Return the [x, y] coordinate for the center point of the cell that contains the specified text.  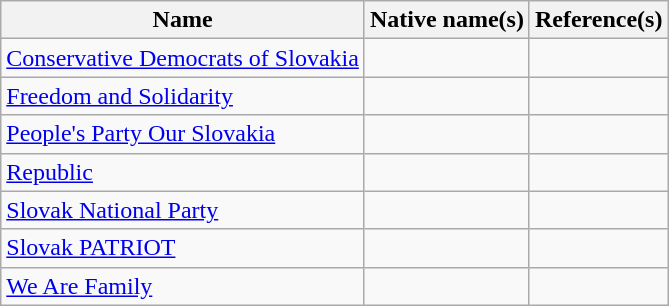
Slovak PATRIOT [183, 248]
People's Party Our Slovakia [183, 134]
Native name(s) [446, 20]
Reference(s) [598, 20]
Name [183, 20]
Freedom and Solidarity [183, 96]
We Are Family [183, 286]
Conservative Democrats of Slovakia [183, 58]
Republic [183, 172]
Slovak National Party [183, 210]
